Detect which cell encompasses the target text, then output its [x, y] center coordinate. 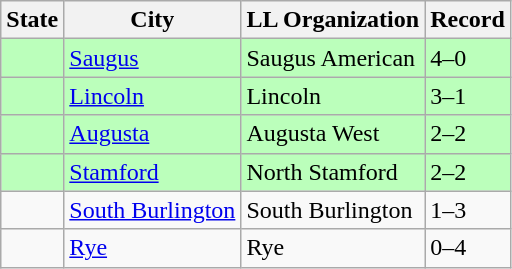
3–1 [468, 96]
4–0 [468, 58]
Record [468, 20]
State [32, 20]
Saugus American [333, 58]
Augusta West [333, 134]
City [152, 20]
0–4 [468, 248]
1–3 [468, 210]
LL Organization [333, 20]
Augusta [152, 134]
Stamford [152, 172]
North Stamford [333, 172]
Saugus [152, 58]
